Pinpoint the cell where the given text exists, returning its [x, y] midpoint coordinate. 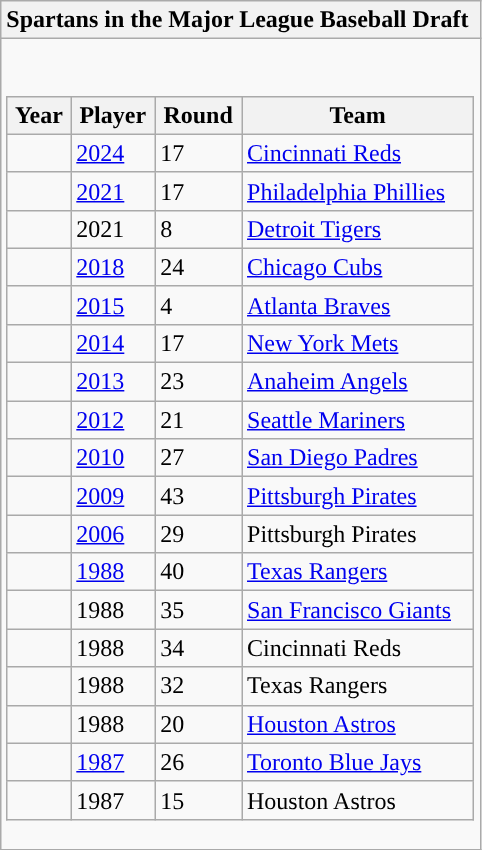
2010 [113, 458]
35 [198, 610]
34 [198, 648]
2009 [113, 496]
40 [198, 572]
2006 [113, 534]
20 [198, 724]
2013 [113, 382]
26 [198, 762]
Team [358, 115]
8 [198, 229]
Year [39, 115]
32 [198, 686]
23 [198, 382]
2024 [113, 153]
Toronto Blue Jays [358, 762]
2012 [113, 420]
Atlanta Braves [358, 305]
4 [198, 305]
43 [198, 496]
2014 [113, 343]
Detroit Tigers [358, 229]
Player [113, 115]
Spartans in the Major League Baseball Draft [240, 20]
Anaheim Angels [358, 382]
2018 [113, 267]
New York Mets [358, 343]
San Francisco Giants [358, 610]
Philadelphia Phillies [358, 191]
15 [198, 800]
Chicago Cubs [358, 267]
29 [198, 534]
2015 [113, 305]
24 [198, 267]
21 [198, 420]
27 [198, 458]
San Diego Padres [358, 458]
Round [198, 115]
Seattle Mariners [358, 420]
